Detect which cell encompasses the target text, then output its (X, Y) center coordinate. 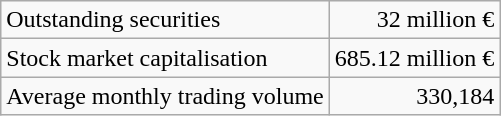
Stock market capitalisation (166, 58)
685.12 million € (414, 58)
32 million € (414, 20)
Outstanding securities (166, 20)
Average monthly trading volume (166, 96)
330,184 (414, 96)
